Locate the cell with the specified text and output its (X, Y) center coordinate. 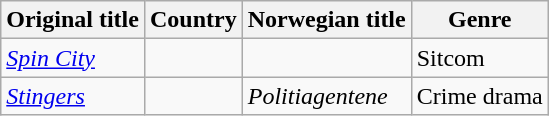
Crime drama (480, 96)
Stingers (73, 96)
Country (193, 20)
Norwegian title (326, 20)
Politiagentene (326, 96)
Genre (480, 20)
Spin City (73, 58)
Sitcom (480, 58)
Original title (73, 20)
